Return (x, y) of the center of cell containing provided text 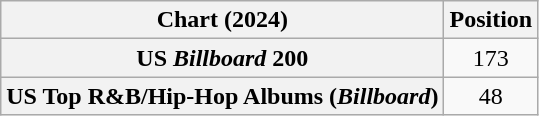
Chart (2024) (222, 20)
173 (491, 58)
48 (491, 96)
US Top R&B/Hip-Hop Albums (Billboard) (222, 96)
US Billboard 200 (222, 58)
Position (491, 20)
